Provide the (x, y) coordinate of the cell's center where the given text is located.  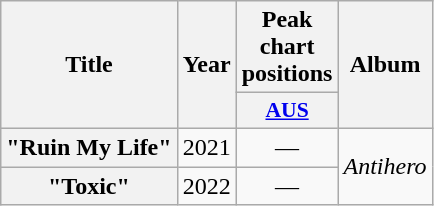
"Ruin My Life" (89, 147)
Peak chart positions (287, 47)
Title (89, 65)
2022 (206, 185)
2021 (206, 147)
Album (385, 65)
AUS (287, 111)
"Toxic" (89, 185)
Year (206, 65)
Antihero (385, 166)
